Search for the cell housing the specified text and yield its (x, y) center coordinate. 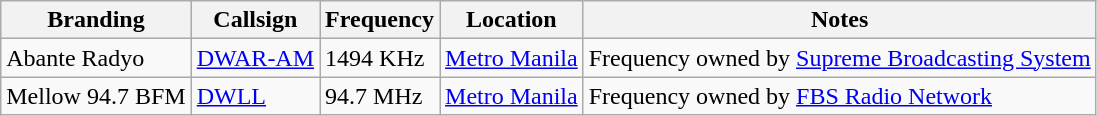
Frequency owned by FBS Radio Network (840, 96)
Branding (96, 20)
Location (512, 20)
94.7 MHz (380, 96)
1494 KHz (380, 58)
Notes (840, 20)
Abante Radyo (96, 58)
DWAR-AM (255, 58)
Mellow 94.7 BFM (96, 96)
DWLL (255, 96)
Callsign (255, 20)
Frequency (380, 20)
Frequency owned by Supreme Broadcasting System (840, 58)
